Locate the cell with the specified text and output its [X, Y] center coordinate. 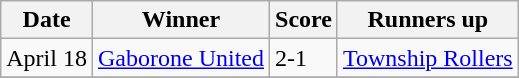
Runners up [428, 20]
Gaborone United [180, 58]
2-1 [304, 58]
Township Rollers [428, 58]
Date [47, 20]
April 18 [47, 58]
Winner [180, 20]
Score [304, 20]
